Scan for the cell matching the given text and deliver its [X, Y] coordinate at center. 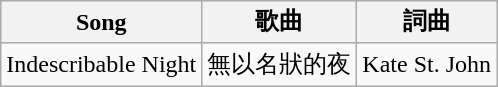
Indescribable Night [102, 64]
Song [102, 22]
Kate St. John [427, 64]
詞曲 [427, 22]
無以名狀的夜 [280, 64]
歌曲 [280, 22]
